Return (X, Y) of the center of cell containing provided text 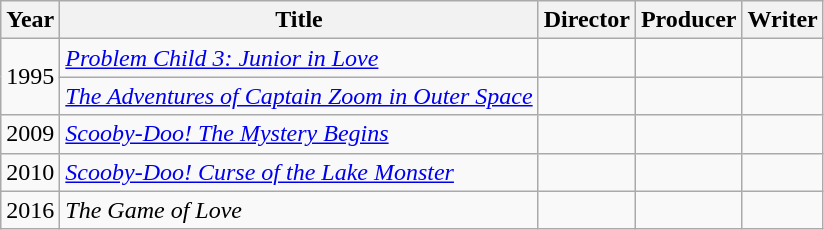
1995 (30, 77)
Director (586, 20)
Scooby-Doo! Curse of the Lake Monster (299, 172)
Writer (782, 20)
2010 (30, 172)
Year (30, 20)
2009 (30, 134)
Title (299, 20)
The Game of Love (299, 210)
Scooby-Doo! The Mystery Begins (299, 134)
The Adventures of Captain Zoom in Outer Space (299, 96)
Problem Child 3: Junior in Love (299, 58)
2016 (30, 210)
Producer (688, 20)
